Determine the [X, Y] coordinate at the center of the cell enclosing the given text.  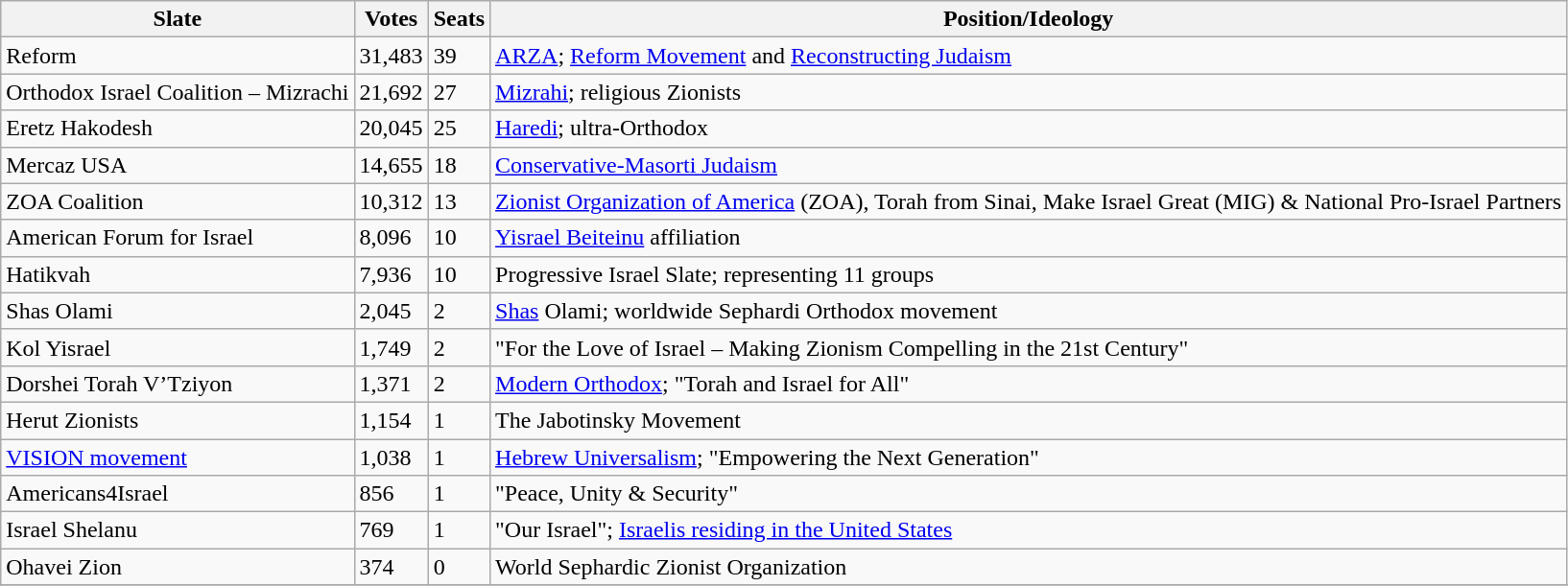
"Our Israel"; Israelis residing in the United States [1029, 530]
7,936 [392, 274]
8,096 [392, 238]
25 [459, 129]
Mercaz USA [178, 165]
The Jabotinsky Movement [1029, 420]
18 [459, 165]
856 [392, 494]
Seats [459, 19]
0 [459, 567]
21,692 [392, 92]
Americans4Israel [178, 494]
VISION movement [178, 457]
Shas Olami [178, 311]
Zionist Organization of America (ZOA), Torah from Sinai, Make Israel Great (MIG) & National Pro-Israel Partners [1029, 201]
39 [459, 56]
Kol Yisrael [178, 347]
1,749 [392, 347]
Hatikvah [178, 274]
2,045 [392, 311]
Modern Orthodox; "Torah and Israel for All" [1029, 384]
Shas Olami; worldwide Sephardi Orthodox movement [1029, 311]
Eretz Hakodesh [178, 129]
374 [392, 567]
Ohavei Zion [178, 567]
1,154 [392, 420]
1,371 [392, 384]
American Forum for Israel [178, 238]
14,655 [392, 165]
1,038 [392, 457]
Votes [392, 19]
Herut Zionists [178, 420]
Position/Ideology [1029, 19]
31,483 [392, 56]
Hebrew Universalism; "Empowering the Next Generation" [1029, 457]
Conservative-Masorti Judaism [1029, 165]
ARZA; Reform Movement and Reconstructing Judaism [1029, 56]
"For the Love of Israel – Making Zionism Compelling in the 21st Century" [1029, 347]
769 [392, 530]
Orthodox Israel Coalition – Mizrachi [178, 92]
"Peace, Unity & Security" [1029, 494]
ZOA Coalition [178, 201]
13 [459, 201]
Reform [178, 56]
Slate [178, 19]
Progressive Israel Slate; representing 11 groups [1029, 274]
27 [459, 92]
Yisrael Beiteinu affiliation [1029, 238]
Haredi; ultra-Orthodox [1029, 129]
World Sephardic Zionist Organization [1029, 567]
Mizrahi; religious Zionists [1029, 92]
10,312 [392, 201]
Dorshei Torah V’Tziyon [178, 384]
20,045 [392, 129]
Israel Shelanu [178, 530]
